Scan for the cell matching the given text and deliver its (x, y) coordinate at center. 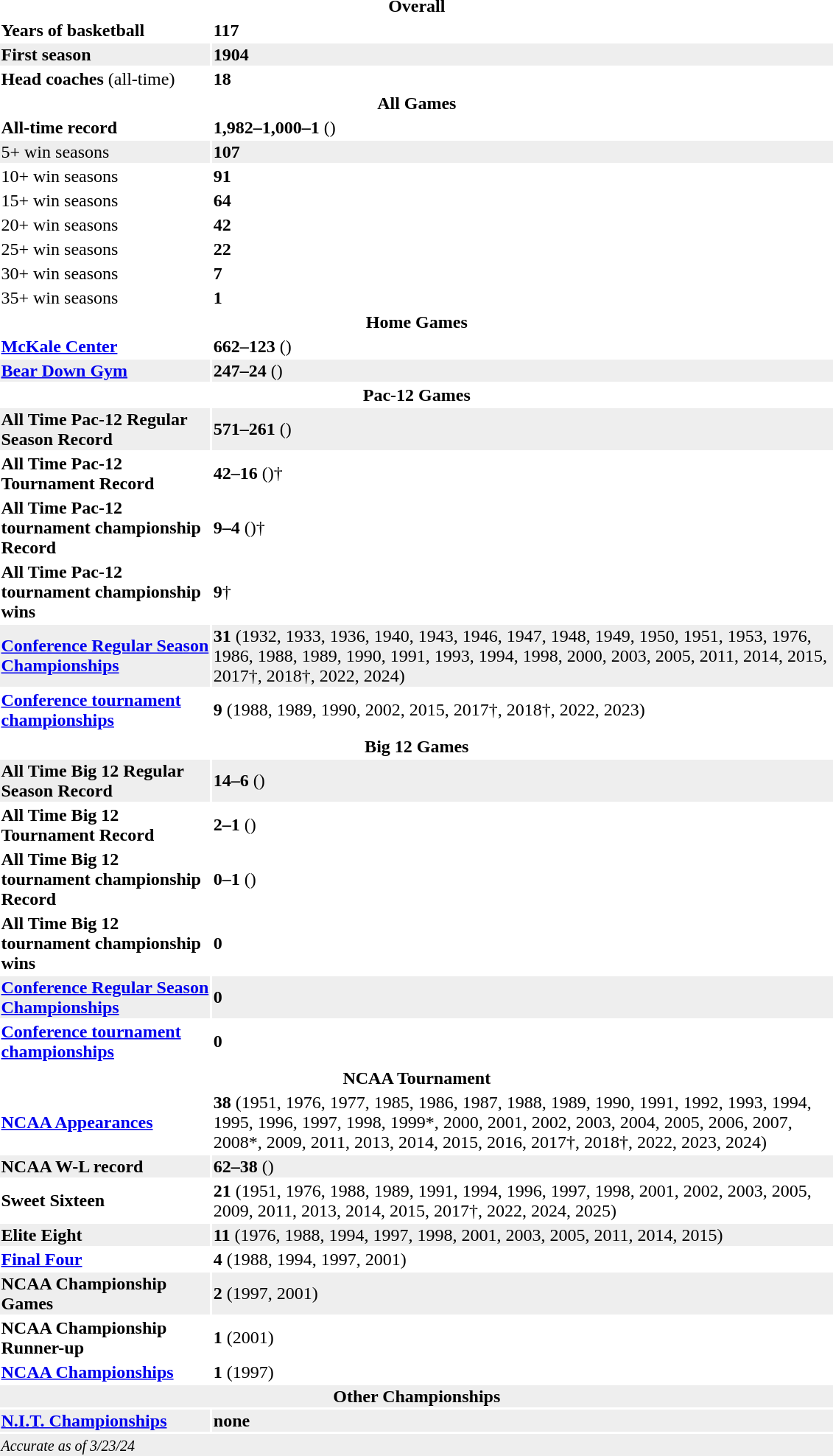
20+ win seasons (105, 225)
662–123 () (523, 346)
107 (523, 152)
0–1 () (523, 879)
15+ win seasons (105, 200)
Sweet Sixteen (105, 1201)
571–261 () (523, 429)
5+ win seasons (105, 152)
1 (1997) (523, 1372)
NCAA Championships (105, 1372)
64 (523, 200)
All-time record (105, 127)
30+ win seasons (105, 273)
25+ win seasons (105, 249)
7 (523, 273)
9† (523, 592)
Years of basketball (105, 30)
9 (1988, 1989, 1990, 2002, 2015, 2017†, 2018†, 2022, 2023) (523, 710)
10+ win seasons (105, 176)
4 (1988, 1994, 1997, 2001) (523, 1259)
Final Four (105, 1259)
All Time Pac-12 tournament championship wins (105, 592)
9–4 ()† (523, 528)
All Time Pac-12 Tournament Record (105, 473)
All Time Big 12 Tournament Record (105, 825)
All Time Pac-12 tournament championship Record (105, 528)
1 (2001) (523, 1338)
35+ win seasons (105, 298)
247–24 () (523, 371)
All Time Big 12 tournament championship wins (105, 943)
14–6 () (523, 781)
First season (105, 55)
42 (523, 225)
18 (523, 79)
1904 (523, 55)
Head coaches (all-time) (105, 79)
NCAA Appearances (105, 1122)
NCAA Championship Runner-up (105, 1338)
2–1 () (523, 825)
62–38 () (523, 1166)
NCAA W-L record (105, 1166)
N.I.T. Championships (105, 1421)
Bear Down Gym (105, 371)
NCAA Championship Games (105, 1294)
1,982–1,000–1 () (523, 127)
none (523, 1421)
All Time Big 12 tournament championship Record (105, 879)
All Time Pac-12 Regular Season Record (105, 429)
McKale Center (105, 346)
22 (523, 249)
21 (1951, 1976, 1988, 1989, 1991, 1994, 1996, 1997, 1998, 2001, 2002, 2003, 2005, 2009, 2011, 2013, 2014, 2015, 2017†, 2022, 2024, 2025) (523, 1201)
Elite Eight (105, 1235)
All Time Big 12 Regular Season Record (105, 781)
11 (1976, 1988, 1994, 1997, 1998, 2001, 2003, 2005, 2011, 2014, 2015) (523, 1235)
117 (523, 30)
2 (1997, 2001) (523, 1294)
91 (523, 176)
42–16 ()† (523, 473)
1 (523, 298)
